For the text-containing cell, return its midpoint in [X, Y] coordinate format. 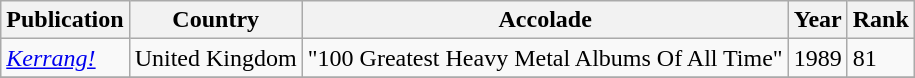
Accolade [545, 20]
81 [880, 58]
Kerrang! [65, 58]
Rank [880, 20]
"100 Greatest Heavy Metal Albums Of All Time" [545, 58]
Publication [65, 20]
United Kingdom [216, 58]
Country [216, 20]
1989 [818, 58]
Year [818, 20]
